Return the (x, y) coordinate for the center point of the cell that contains the specified text.  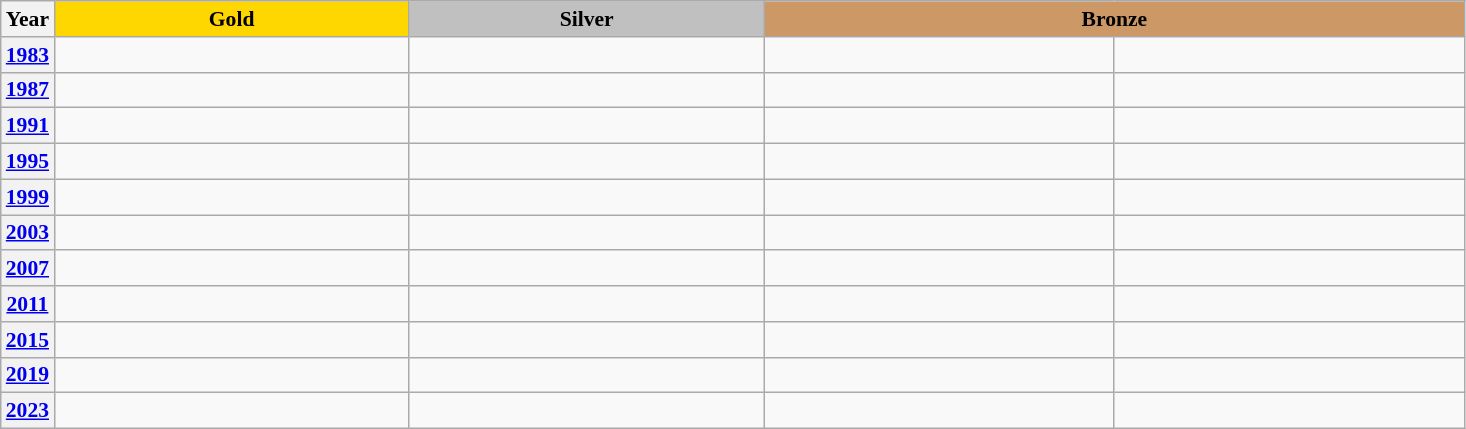
2011 (28, 304)
1987 (28, 90)
2003 (28, 233)
Year (28, 19)
Bronze (1114, 19)
2015 (28, 340)
2007 (28, 269)
1999 (28, 197)
1983 (28, 55)
2019 (28, 375)
Gold (232, 19)
1995 (28, 162)
1991 (28, 126)
Silver (586, 19)
2023 (28, 411)
